Capture the cell that displays the provided text and extract its [x, y] central coordinate. 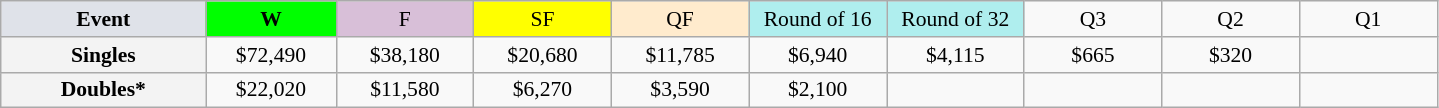
$11,580 [405, 90]
Round of 32 [955, 19]
$4,115 [955, 55]
Q1 [1368, 19]
Singles [104, 55]
$38,180 [405, 55]
$3,590 [680, 90]
Round of 16 [818, 19]
Doubles* [104, 90]
Q3 [1093, 19]
$20,680 [543, 55]
$2,100 [818, 90]
$6,940 [818, 55]
$22,020 [271, 90]
Q2 [1231, 19]
QF [680, 19]
SF [543, 19]
$72,490 [271, 55]
$320 [1231, 55]
$6,270 [543, 90]
F [405, 19]
$11,785 [680, 55]
W [271, 19]
Event [104, 19]
$665 [1093, 55]
